Detect which cell encompasses the target text, then output its [X, Y] center coordinate. 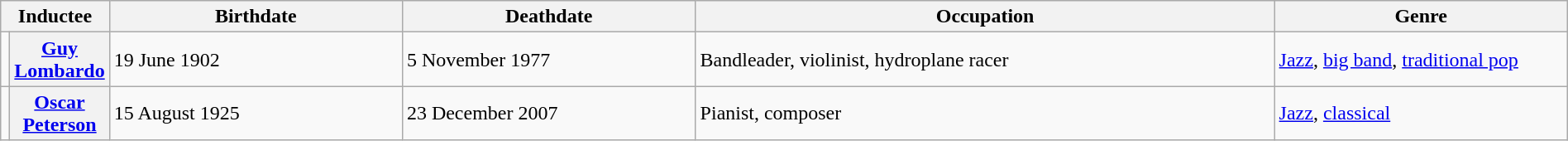
Jazz, big band, traditional pop [1421, 60]
Occupation [985, 17]
Genre [1421, 17]
23 December 2007 [549, 113]
Birthdate [256, 17]
Deathdate [549, 17]
Inductee [55, 17]
15 August 1925 [256, 113]
Bandleader, violinist, hydroplane racer [985, 60]
19 June 1902 [256, 60]
Guy Lombardo [60, 60]
5 November 1977 [549, 60]
Pianist, composer [985, 113]
Oscar Peterson [60, 113]
Jazz, classical [1421, 113]
